Provide the [X, Y] coordinate of the cell's center where the given text is located.  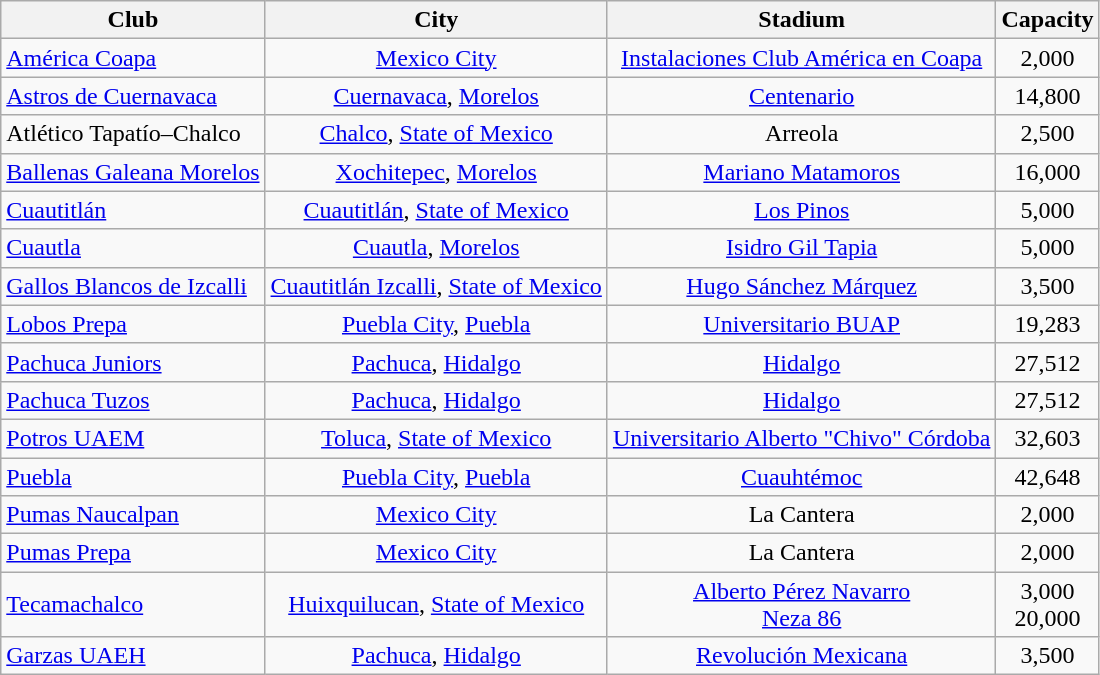
19,283 [1048, 324]
Huixquilucan, State of Mexico [436, 604]
América Coapa [133, 58]
Pachuca Tuzos [133, 400]
Revolución Mexicana [802, 656]
2,500 [1048, 134]
Xochitepec, Morelos [436, 172]
32,603 [1048, 438]
Cuautla, Morelos [436, 248]
3,00020,000 [1048, 604]
Cuernavaca, Morelos [436, 96]
Cuautitlán Izcalli, State of Mexico [436, 286]
Isidro Gil Tapia [802, 248]
Atlético Tapatío–Chalco [133, 134]
Arreola [802, 134]
Cuautitlán, State of Mexico [436, 210]
Alberto Pérez NavarroNeza 86 [802, 604]
Toluca, State of Mexico [436, 438]
42,648 [1048, 477]
Garzas UAEH [133, 656]
City [436, 20]
Pumas Naucalpan [133, 515]
Capacity [1048, 20]
Cuauhtémoc [802, 477]
Cuautla [133, 248]
Stadium [802, 20]
Cuautitlán [133, 210]
16,000 [1048, 172]
Club [133, 20]
Instalaciones Club América en Coapa [802, 58]
Los Pinos [802, 210]
Potros UAEM [133, 438]
Lobos Prepa [133, 324]
Universitario Alberto "Chivo" Córdoba [802, 438]
Puebla [133, 477]
Hugo Sánchez Márquez [802, 286]
Ballenas Galeana Morelos [133, 172]
Tecamachalco [133, 604]
Mariano Matamoros [802, 172]
Centenario [802, 96]
14,800 [1048, 96]
Pachuca Juniors [133, 362]
Chalco, State of Mexico [436, 134]
Pumas Prepa [133, 553]
Astros de Cuernavaca [133, 96]
Gallos Blancos de Izcalli [133, 286]
Universitario BUAP [802, 324]
